Identify which cell holds the provided text, then report its [x, y] central coordinate. 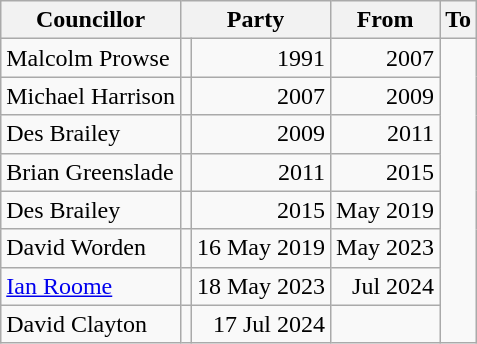
David Clayton [91, 324]
Brian Greenslade [91, 172]
Ian Roome [91, 286]
17 Jul 2024 [260, 324]
May 2023 [386, 248]
Party [255, 20]
Jul 2024 [386, 286]
Michael Harrison [91, 96]
18 May 2023 [260, 286]
From [386, 20]
1991 [260, 58]
Councillor [91, 20]
May 2019 [386, 210]
Malcolm Prowse [91, 58]
David Worden [91, 248]
To [458, 20]
16 May 2019 [260, 248]
